Extract the (x, y) coordinate from the center of the cell holding the provided text.  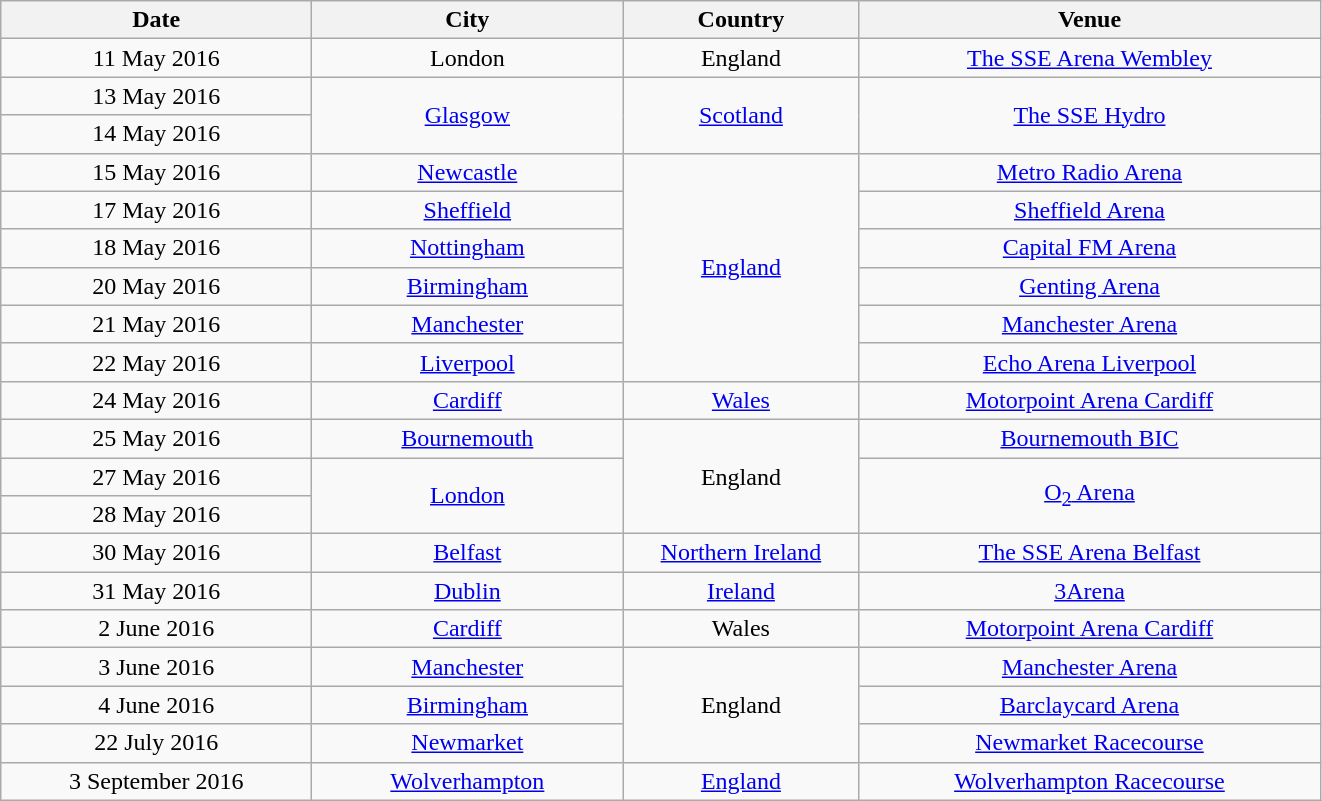
O2 Arena (1090, 496)
15 May 2016 (156, 172)
3 September 2016 (156, 781)
3Arena (1090, 591)
City (468, 20)
Genting Arena (1090, 286)
17 May 2016 (156, 210)
Newmarket Racecourse (1090, 743)
30 May 2016 (156, 553)
Metro Radio Arena (1090, 172)
Sheffield Arena (1090, 210)
28 May 2016 (156, 515)
Venue (1090, 20)
Wolverhampton Racecourse (1090, 781)
Bournemouth (468, 438)
Date (156, 20)
4 June 2016 (156, 705)
Liverpool (468, 362)
Sheffield (468, 210)
Dublin (468, 591)
14 May 2016 (156, 134)
11 May 2016 (156, 58)
The SSE Arena Belfast (1090, 553)
13 May 2016 (156, 96)
The SSE Hydro (1090, 115)
Echo Arena Liverpool (1090, 362)
Capital FM Arena (1090, 248)
18 May 2016 (156, 248)
Wolverhampton (468, 781)
22 May 2016 (156, 362)
Nottingham (468, 248)
Scotland (741, 115)
22 July 2016 (156, 743)
Barclaycard Arena (1090, 705)
Glasgow (468, 115)
Newmarket (468, 743)
Northern Ireland (741, 553)
24 May 2016 (156, 400)
Belfast (468, 553)
31 May 2016 (156, 591)
Bournemouth BIC (1090, 438)
The SSE Arena Wembley (1090, 58)
Country (741, 20)
Ireland (741, 591)
27 May 2016 (156, 477)
3 June 2016 (156, 667)
2 June 2016 (156, 629)
21 May 2016 (156, 324)
Newcastle (468, 172)
20 May 2016 (156, 286)
25 May 2016 (156, 438)
